Find where the given text appears and provide that cell's center as [X, Y] coordinate. 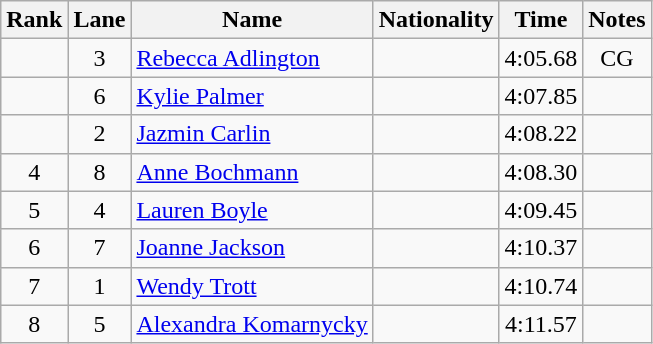
1 [100, 286]
Time [541, 20]
CG [617, 58]
4:05.68 [541, 58]
Rank [34, 20]
4:09.45 [541, 210]
Alexandra Komarnycky [252, 324]
Rebecca Adlington [252, 58]
Nationality [436, 20]
4:07.85 [541, 96]
Name [252, 20]
Joanne Jackson [252, 248]
2 [100, 134]
4:08.22 [541, 134]
4:11.57 [541, 324]
4:10.74 [541, 286]
3 [100, 58]
Wendy Trott [252, 286]
Lane [100, 20]
Lauren Boyle [252, 210]
Notes [617, 20]
4:10.37 [541, 248]
Kylie Palmer [252, 96]
Anne Bochmann [252, 172]
4:08.30 [541, 172]
Jazmin Carlin [252, 134]
